Provide the [X, Y] coordinate of the cell's center where the given text is located.  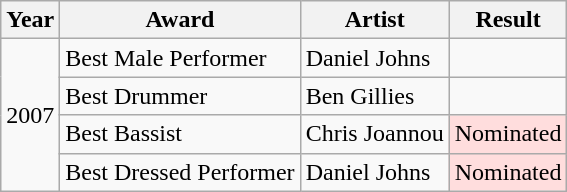
Artist [374, 20]
Best Male Performer [180, 58]
Result [508, 20]
Ben Gillies [374, 96]
2007 [30, 115]
Chris Joannou [374, 134]
Award [180, 20]
Best Drummer [180, 96]
Best Dressed Performer [180, 172]
Best Bassist [180, 134]
Year [30, 20]
